Detect which cell encompasses the target text, then output its [X, Y] center coordinate. 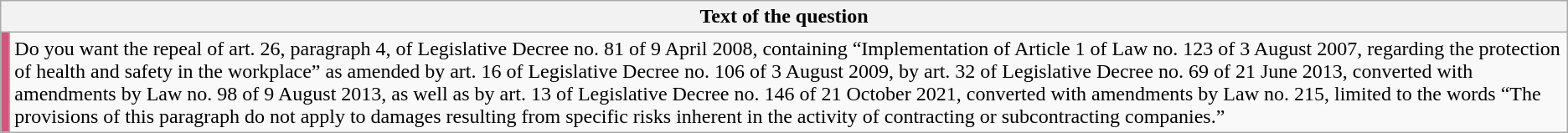
Text of the question [784, 17]
